Return the [X, Y] coordinate for the center point of the cell that contains the specified text.  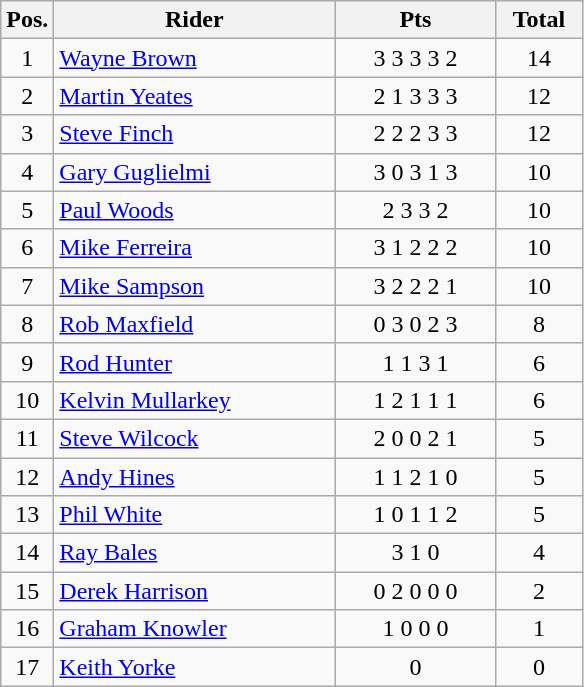
3 1 2 2 2 [416, 248]
3 3 3 3 2 [416, 58]
0 3 0 2 3 [416, 324]
Paul Woods [194, 210]
Rider [194, 20]
Rob Maxfield [194, 324]
3 1 0 [416, 553]
Pts [416, 20]
Steve Wilcock [194, 438]
0 2 0 0 0 [416, 591]
2 0 0 2 1 [416, 438]
1 1 3 1 [416, 362]
Pos. [28, 20]
1 0 1 1 2 [416, 515]
Total [539, 20]
11 [28, 438]
Martin Yeates [194, 96]
3 0 3 1 3 [416, 172]
2 1 3 3 3 [416, 96]
Derek Harrison [194, 591]
Rod Hunter [194, 362]
Gary Guglielmi [194, 172]
Keith Yorke [194, 667]
Ray Bales [194, 553]
Mike Ferreira [194, 248]
Kelvin Mullarkey [194, 400]
2 2 2 3 3 [416, 134]
7 [28, 286]
1 1 2 1 0 [416, 477]
16 [28, 629]
2 3 3 2 [416, 210]
3 2 2 2 1 [416, 286]
1 2 1 1 1 [416, 400]
1 0 0 0 [416, 629]
Mike Sampson [194, 286]
3 [28, 134]
Phil White [194, 515]
Steve Finch [194, 134]
13 [28, 515]
9 [28, 362]
17 [28, 667]
Andy Hines [194, 477]
Graham Knowler [194, 629]
15 [28, 591]
Wayne Brown [194, 58]
